Return (X, Y) of the center of cell containing provided text 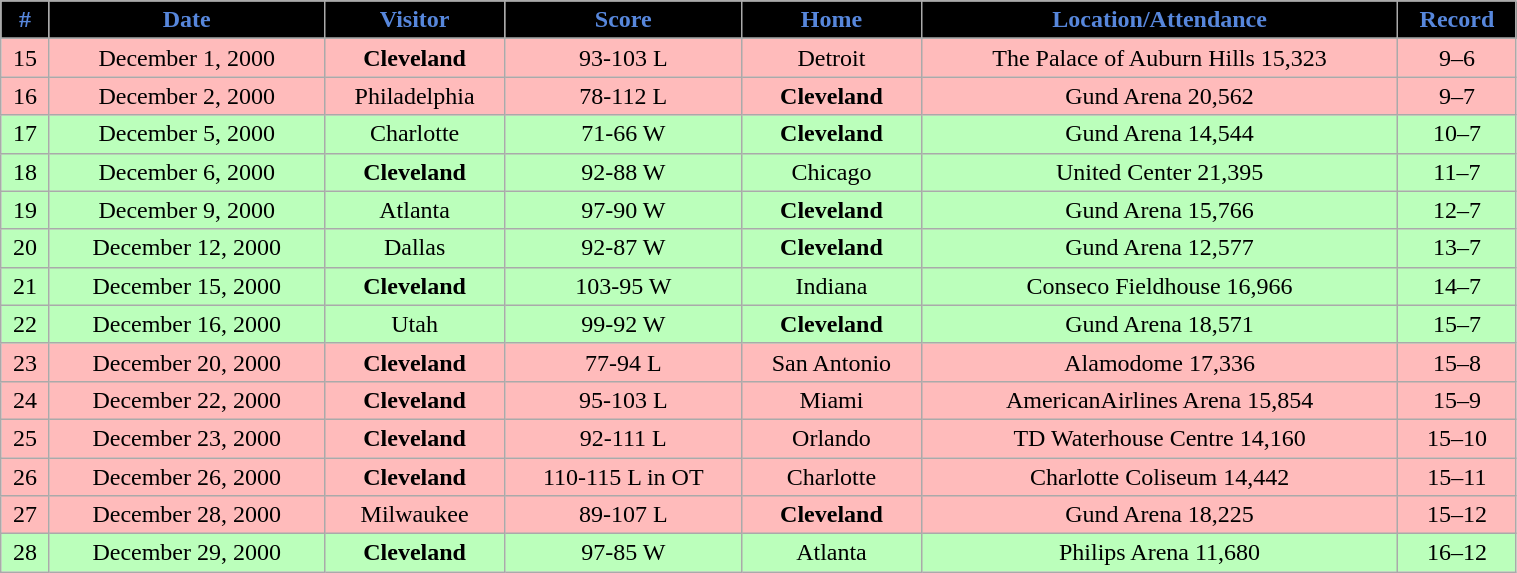
Detroit (832, 58)
Charlotte Coliseum 14,442 (1159, 477)
9–6 (1457, 58)
December 6, 2000 (186, 172)
25 (25, 438)
December 15, 2000 (186, 286)
71-66 W (624, 134)
17 (25, 134)
15 (25, 58)
23 (25, 362)
103-95 W (624, 286)
15–10 (1457, 438)
16 (25, 96)
13–7 (1457, 248)
11–7 (1457, 172)
Orlando (832, 438)
Record (1457, 20)
20 (25, 248)
15–11 (1457, 477)
78-112 L (624, 96)
Dallas (414, 248)
97-90 W (624, 210)
Milwaukee (414, 515)
December 28, 2000 (186, 515)
92-87 W (624, 248)
AmericanAirlines Arena 15,854 (1159, 400)
Location/Attendance (1159, 20)
10–7 (1457, 134)
95-103 L (624, 400)
21 (25, 286)
Gund Arena 14,544 (1159, 134)
93-103 L (624, 58)
San Antonio (832, 362)
77-94 L (624, 362)
Miami (832, 400)
26 (25, 477)
14–7 (1457, 286)
December 26, 2000 (186, 477)
December 1, 2000 (186, 58)
# (25, 20)
December 20, 2000 (186, 362)
Date (186, 20)
Visitor (414, 20)
Alamodome 17,336 (1159, 362)
89-107 L (624, 515)
27 (25, 515)
December 29, 2000 (186, 553)
16–12 (1457, 553)
United Center 21,395 (1159, 172)
Chicago (832, 172)
18 (25, 172)
December 2, 2000 (186, 96)
Score (624, 20)
December 9, 2000 (186, 210)
Gund Arena 20,562 (1159, 96)
9–7 (1457, 96)
Indiana (832, 286)
97-85 W (624, 553)
15–8 (1457, 362)
15–7 (1457, 324)
15–9 (1457, 400)
Gund Arena 15,766 (1159, 210)
12–7 (1457, 210)
99-92 W (624, 324)
19 (25, 210)
Gund Arena 12,577 (1159, 248)
December 23, 2000 (186, 438)
Philips Arena 11,680 (1159, 553)
Gund Arena 18,571 (1159, 324)
22 (25, 324)
December 5, 2000 (186, 134)
92-88 W (624, 172)
15–12 (1457, 515)
The Palace of Auburn Hills 15,323 (1159, 58)
TD Waterhouse Centre 14,160 (1159, 438)
December 16, 2000 (186, 324)
28 (25, 553)
December 22, 2000 (186, 400)
110-115 L in OT (624, 477)
Home (832, 20)
Gund Arena 18,225 (1159, 515)
Utah (414, 324)
Philadelphia (414, 96)
24 (25, 400)
December 12, 2000 (186, 248)
Conseco Fieldhouse 16,966 (1159, 286)
92-111 L (624, 438)
